Detect which cell encompasses the target text, then output its (X, Y) center coordinate. 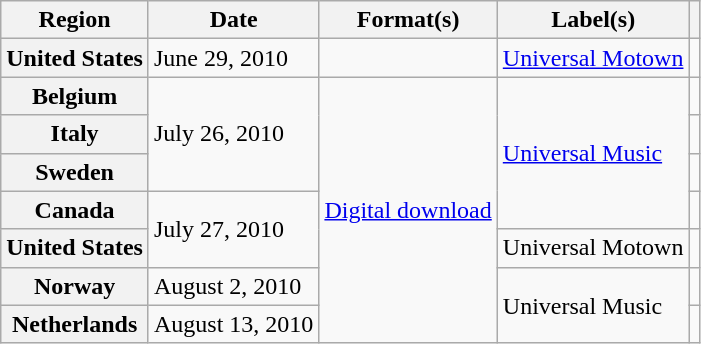
June 29, 2010 (233, 58)
Canada (75, 210)
August 2, 2010 (233, 286)
Belgium (75, 96)
Italy (75, 134)
Digital download (408, 210)
Sweden (75, 172)
July 27, 2010 (233, 229)
Format(s) (408, 20)
Region (75, 20)
July 26, 2010 (233, 134)
Netherlands (75, 324)
Label(s) (593, 20)
August 13, 2010 (233, 324)
Date (233, 20)
Norway (75, 286)
